Search for the cell housing the specified text and yield its (X, Y) center coordinate. 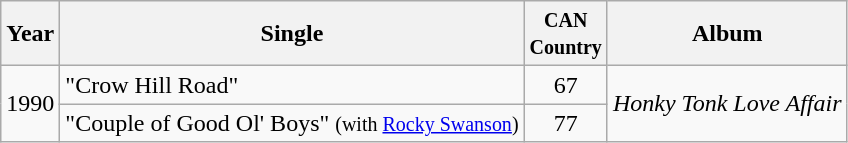
Single (292, 34)
CAN Country (566, 34)
Honky Tonk Love Affair (727, 104)
"Crow Hill Road" (292, 85)
Album (727, 34)
Year (30, 34)
1990 (30, 104)
77 (566, 123)
"Couple of Good Ol' Boys" (with Rocky Swanson) (292, 123)
67 (566, 85)
